Determine the [x, y] coordinate at the center of the cell enclosing the given text.  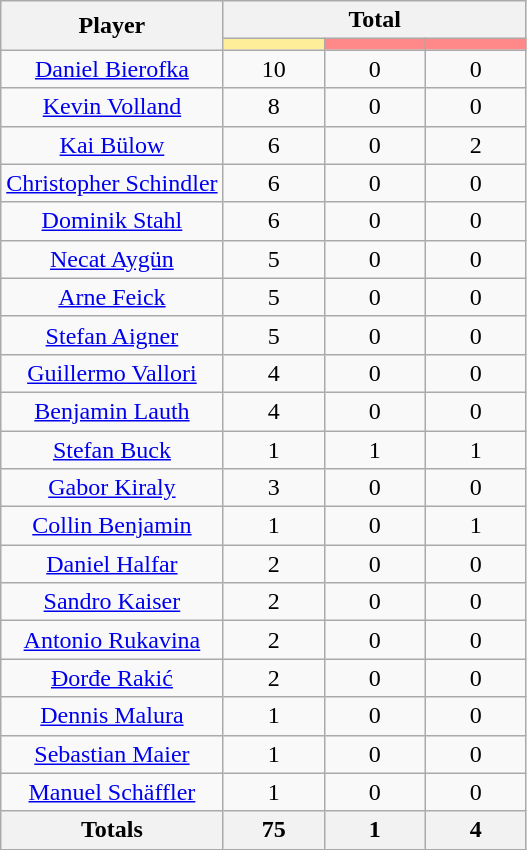
Sebastian Maier [112, 754]
75 [274, 830]
Christopher Schindler [112, 183]
8 [274, 107]
Total [374, 20]
Collin Benjamin [112, 526]
10 [274, 69]
Guillermo Vallori [112, 373]
Benjamin Lauth [112, 411]
Player [112, 26]
Arne Feick [112, 297]
Totals [112, 830]
Kevin Volland [112, 107]
Dominik Stahl [112, 221]
Stefan Aigner [112, 335]
Necat Aygün [112, 259]
Dennis Malura [112, 716]
Gabor Kiraly [112, 488]
Daniel Bierofka [112, 69]
Đorđe Rakić [112, 678]
Stefan Buck [112, 449]
Manuel Schäffler [112, 792]
3 [274, 488]
Sandro Kaiser [112, 602]
Antonio Rukavina [112, 640]
Kai Bülow [112, 145]
Daniel Halfar [112, 564]
